Return the [X, Y] coordinate for the center point of the cell that contains the specified text.  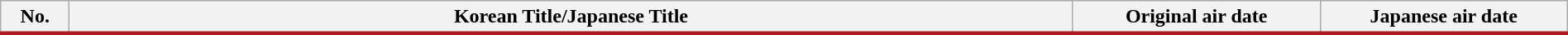
No. [35, 17]
Korean Title/Japanese Title [571, 17]
Japanese air date [1444, 17]
Original air date [1196, 17]
